Find where the given text appears and provide that cell's center as (x, y) coordinate. 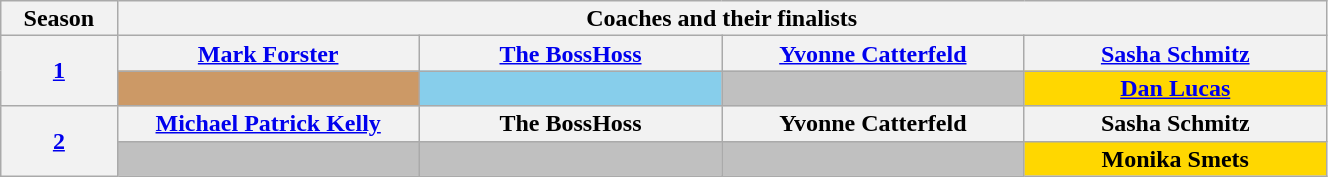
Michael Patrick Kelly (268, 124)
Monika Smets (1175, 158)
1 (59, 71)
Coaches and their finalists (722, 18)
Dan Lucas (1175, 88)
Mark Forster (268, 54)
Season (59, 18)
2 (59, 141)
